Find where the given text appears and provide that cell's center as (X, Y) coordinate. 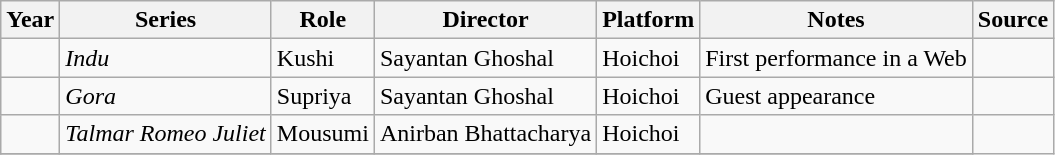
Supriya (322, 96)
Indu (166, 58)
Talmar Romeo Juliet (166, 134)
Director (485, 20)
Year (30, 20)
Source (1012, 20)
Mousumi (322, 134)
Kushi (322, 58)
Anirban Bhattacharya (485, 134)
Guest appearance (836, 96)
Series (166, 20)
Notes (836, 20)
Platform (648, 20)
First performance in a Web (836, 58)
Gora (166, 96)
Role (322, 20)
